Scan for the cell matching the given text and deliver its (X, Y) coordinate at center. 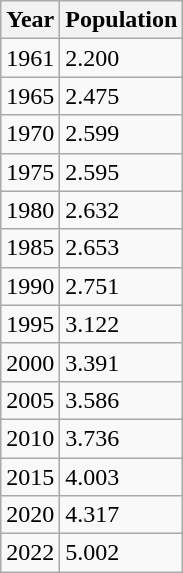
2.200 (122, 58)
1985 (30, 248)
3.736 (122, 438)
2015 (30, 477)
1965 (30, 96)
3.391 (122, 362)
Year (30, 20)
2.595 (122, 172)
1970 (30, 134)
1980 (30, 210)
1961 (30, 58)
2005 (30, 400)
2.632 (122, 210)
1990 (30, 286)
2000 (30, 362)
2020 (30, 515)
4.317 (122, 515)
2022 (30, 553)
4.003 (122, 477)
2.751 (122, 286)
3.586 (122, 400)
3.122 (122, 324)
2.475 (122, 96)
2.599 (122, 134)
2.653 (122, 248)
2010 (30, 438)
5.002 (122, 553)
1995 (30, 324)
Population (122, 20)
1975 (30, 172)
